Pinpoint the cell where the given text exists, returning its [x, y] midpoint coordinate. 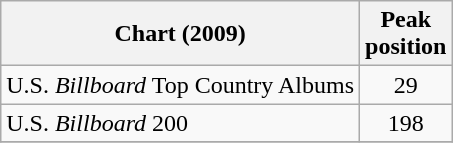
198 [406, 123]
Peakposition [406, 34]
U.S. Billboard 200 [180, 123]
U.S. Billboard Top Country Albums [180, 85]
Chart (2009) [180, 34]
29 [406, 85]
